Return (X, Y) of the center of cell containing provided text 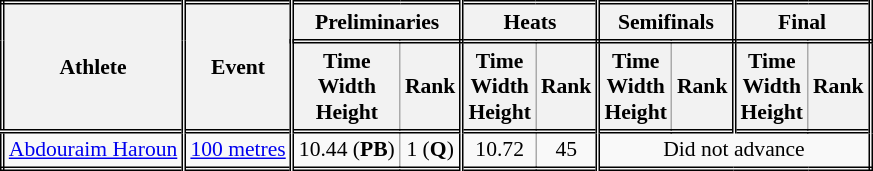
10.72 (499, 150)
Event (238, 67)
Abdouraim Haroun (93, 150)
Semifinals (666, 22)
Final (802, 22)
Athlete (93, 67)
Preliminaries (377, 22)
Did not advance (734, 150)
10.44 (PB) (346, 150)
100 metres (238, 150)
1 (Q) (431, 150)
45 (567, 150)
Heats (530, 22)
